From the cell containing the given text, extract its center point as [x, y] coordinate. 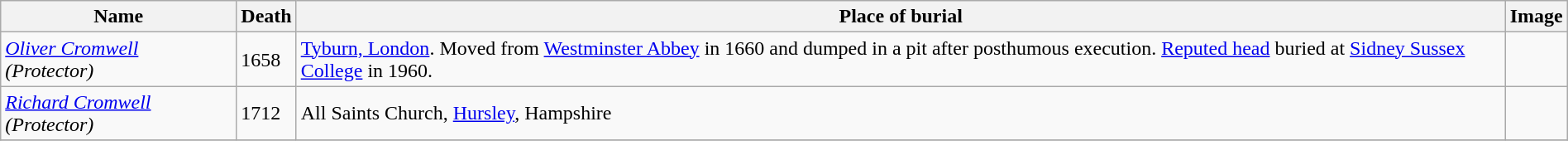
Place of burial [901, 17]
Name [119, 17]
Death [266, 17]
Oliver Cromwell (Protector) [119, 60]
All Saints Church, Hursley, Hampshire [901, 113]
1658 [266, 60]
1712 [266, 113]
Image [1537, 17]
Richard Cromwell (Protector) [119, 113]
